Detect which cell encompasses the target text, then output its (x, y) center coordinate. 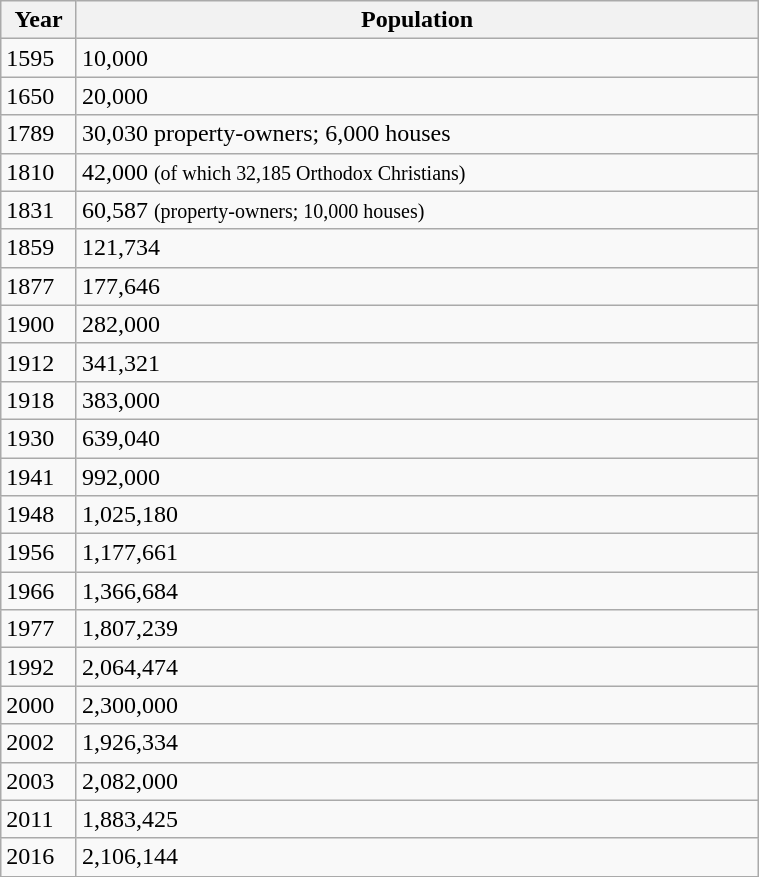
1789 (39, 134)
1956 (39, 553)
Population (416, 20)
1831 (39, 210)
20,000 (416, 96)
341,321 (416, 362)
1948 (39, 515)
2,064,474 (416, 667)
1859 (39, 248)
1,926,334 (416, 743)
383,000 (416, 400)
2003 (39, 781)
1,807,239 (416, 629)
Year (39, 20)
282,000 (416, 324)
1900 (39, 324)
1,366,684 (416, 591)
2002 (39, 743)
1877 (39, 286)
1,025,180 (416, 515)
177,646 (416, 286)
2,082,000 (416, 781)
1,883,425 (416, 819)
1810 (39, 172)
2,106,144 (416, 857)
2011 (39, 819)
1941 (39, 477)
1966 (39, 591)
1930 (39, 438)
121,734 (416, 248)
639,040 (416, 438)
2016 (39, 857)
1,177,661 (416, 553)
30,030 property-owners; 6,000 houses (416, 134)
992,000 (416, 477)
1992 (39, 667)
42,000 (of which 32,185 Orthodox Christians) (416, 172)
2000 (39, 705)
2,300,000 (416, 705)
1912 (39, 362)
1595 (39, 58)
1650 (39, 96)
10,000 (416, 58)
1977 (39, 629)
1918 (39, 400)
60,587 (property-owners; 10,000 houses) (416, 210)
